Provide the (x, y) coordinate of the cell's center where the given text is located.  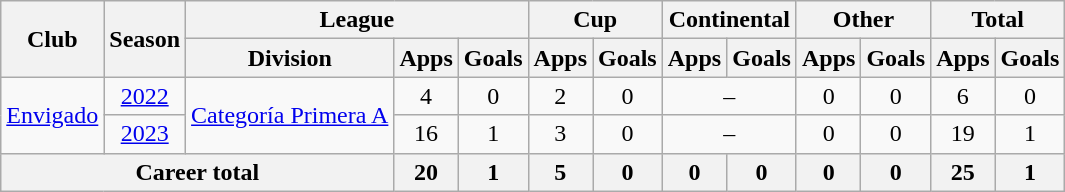
4 (426, 96)
Club (52, 39)
5 (560, 172)
League (358, 20)
2022 (145, 96)
25 (963, 172)
Total (998, 20)
20 (426, 172)
Other (863, 20)
Cup (595, 20)
Categoría Primera A (290, 115)
Season (145, 39)
Division (290, 58)
19 (963, 134)
6 (963, 96)
3 (560, 134)
2 (560, 96)
Continental (729, 20)
2023 (145, 134)
Career total (198, 172)
Envigado (52, 115)
16 (426, 134)
